Search for the cell housing the specified text and yield its [X, Y] center coordinate. 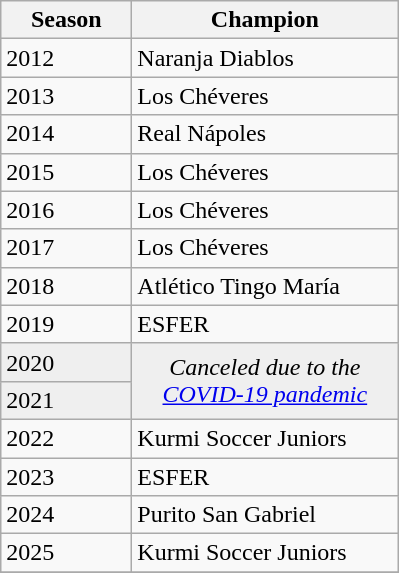
2022 [66, 438]
2014 [66, 134]
2023 [66, 477]
2016 [66, 210]
Purito San Gabriel [265, 515]
2017 [66, 248]
2021 [66, 400]
Atlético Tingo María [265, 286]
2025 [66, 553]
2012 [66, 58]
2015 [66, 172]
2024 [66, 515]
2020 [66, 362]
Champion [265, 20]
2019 [66, 324]
2013 [66, 96]
2018 [66, 286]
Canceled due to the COVID-19 pandemic [265, 381]
Season [66, 20]
Real Nápoles [265, 134]
Naranja Diablos [265, 58]
